Scan for the cell matching the given text and deliver its (x, y) coordinate at center. 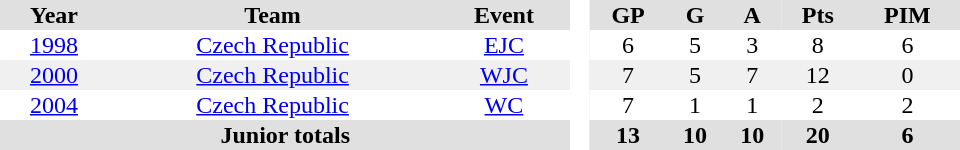
GP (628, 15)
WC (504, 105)
2000 (54, 75)
PIM (908, 15)
Team (272, 15)
EJC (504, 45)
8 (818, 45)
A (752, 15)
WJC (504, 75)
13 (628, 135)
2004 (54, 105)
3 (752, 45)
12 (818, 75)
G (694, 15)
1998 (54, 45)
Event (504, 15)
Junior totals (286, 135)
Year (54, 15)
Pts (818, 15)
0 (908, 75)
20 (818, 135)
